Locate the cell with the specified text and output its [X, Y] center coordinate. 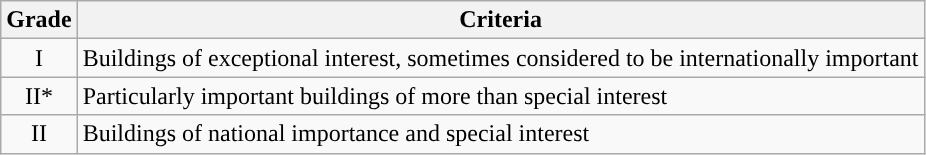
Grade [39, 20]
I [39, 58]
Particularly important buildings of more than special interest [500, 96]
II* [39, 96]
Buildings of exceptional interest, sometimes considered to be internationally important [500, 58]
Criteria [500, 20]
II [39, 134]
Buildings of national importance and special interest [500, 134]
